From the cell containing the given text, extract its center point as (x, y) coordinate. 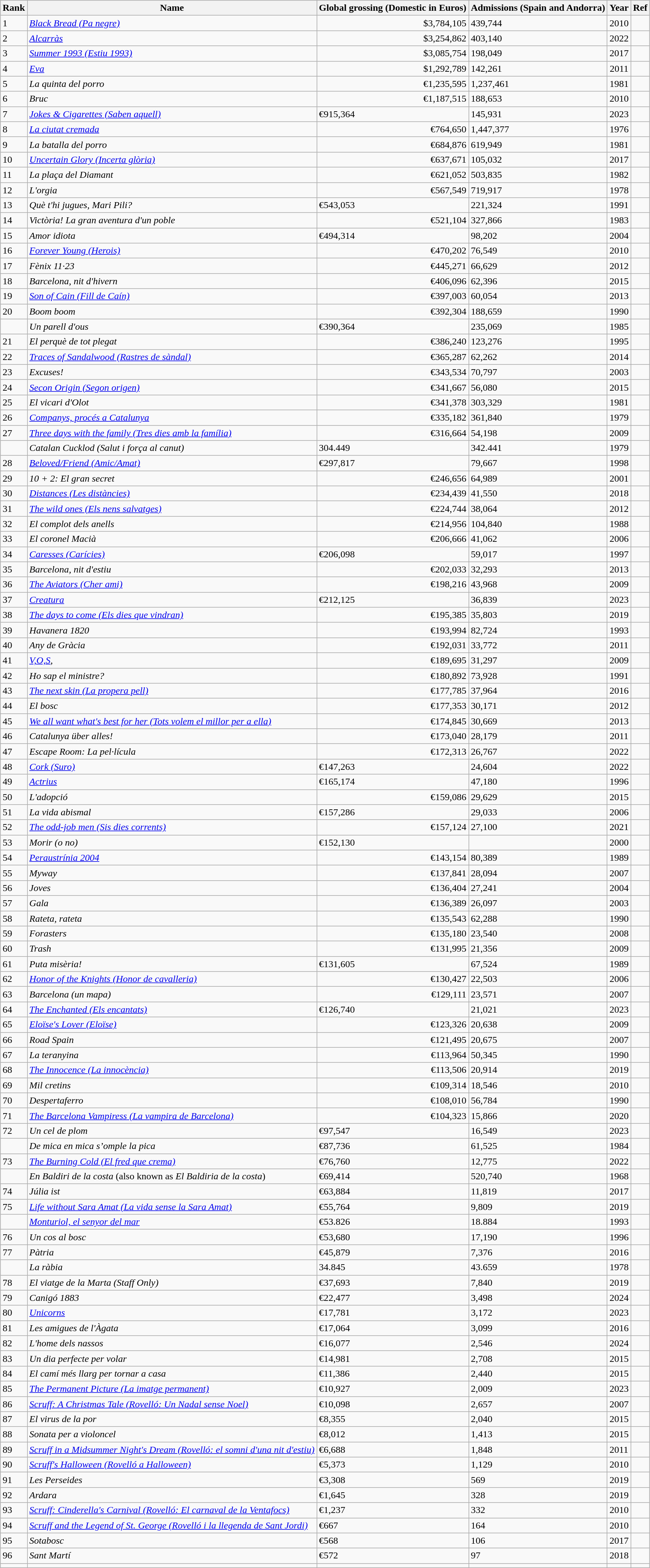
93 (14, 1510)
Les amigues de l'Àgata (172, 1328)
Scruff and the Legend of St. George (Rovelló i la llegenda de Sant Jordi) (172, 1525)
34 (14, 554)
Scruff's Halloween (Rovelló a Halloween) (172, 1465)
€684,876 (392, 144)
De mica en mica s’omple la pica (172, 1146)
188,659 (538, 311)
€37,693 (392, 1283)
91 (14, 1480)
€109,314 (392, 1085)
€365,287 (392, 357)
2,708 (538, 1358)
64,989 (538, 478)
82 (14, 1343)
The odd-job men (Sis dies corrents) (172, 827)
The wild ones (Els nens salvatges) (172, 509)
327,866 (538, 220)
95 (14, 1540)
24 (14, 387)
15,866 (538, 1116)
97 (538, 1556)
Traces of Sandalwood (Rastres de sàndal) (172, 357)
45 (14, 721)
€206,098 (392, 554)
Victòria! La gran aventura d'un poble (172, 220)
El camí més llarg per tornar a casa (172, 1373)
94 (14, 1525)
59 (14, 934)
Un dia perfecte per volar (172, 1358)
€5,373 (392, 1465)
32,293 (538, 569)
Un cos al bosc (172, 1237)
22,503 (538, 979)
Name (172, 8)
Catalunya über alles! (172, 736)
23 (14, 372)
30,669 (538, 721)
15 (14, 236)
€136,404 (392, 888)
Ref (640, 8)
The Aviators (Cher ami) (172, 584)
10 + 2: El gran secret (172, 478)
50 (14, 797)
€1,235,595 (392, 84)
€297,817 (392, 463)
18,546 (538, 1085)
The Innocence (La innocència) (172, 1070)
39 (14, 630)
26,767 (538, 752)
9,809 (538, 1207)
43,968 (538, 584)
Què t'hi jugues, Mari Pili? (172, 205)
1,447,377 (538, 129)
Life without Sara Amat (La vida sense la Sara Amat) (172, 1207)
€1,187,515 (392, 99)
Any de Gràcia (172, 645)
Puta misèria! (172, 964)
361,840 (538, 417)
€17,064 (392, 1328)
21,021 (538, 1009)
88 (14, 1434)
€131,605 (392, 964)
El vicari d'Olot (172, 402)
€202,033 (392, 569)
Uncertain Glory (Incerta glòria) (172, 159)
70,797 (538, 372)
2 (14, 38)
€343,534 (392, 372)
62,288 (538, 918)
1968 (619, 1176)
52 (14, 827)
61 (14, 964)
439,744 (538, 23)
Beloved/Friend (Amic/Amat) (172, 463)
26 (14, 417)
67,524 (538, 964)
Mil cretins (172, 1085)
L'orgia (172, 190)
Sonata per a violoncel (172, 1434)
€198,216 (392, 584)
1985 (619, 327)
19 (14, 296)
27 (14, 433)
Barcelona, nit d'hivern (172, 281)
332 (538, 1510)
1,129 (538, 1465)
Distances (Les distàncies) (172, 494)
€173,040 (392, 736)
33 (14, 539)
82,724 (538, 630)
€152,130 (392, 842)
123,276 (538, 342)
€572 (392, 1556)
Forasters (172, 934)
65 (14, 1025)
76,549 (538, 251)
56,080 (538, 387)
The Enchanted (Els encantats) (172, 1009)
70 (14, 1100)
€189,695 (392, 660)
€135,543 (392, 918)
Escape Room: La pel·lícula (172, 752)
90 (14, 1465)
28,094 (538, 873)
€386,240 (392, 342)
142,261 (538, 69)
71 (14, 1116)
86 (14, 1404)
Les Perseides (172, 1480)
98,202 (538, 236)
The days to come (Els dies que vindran) (172, 615)
2000 (619, 842)
The Permanent Picture (La imatge permanent) (172, 1389)
€17,781 (392, 1313)
€55,764 (392, 1207)
89 (14, 1450)
20,638 (538, 1025)
66,629 (538, 266)
€123,326 (392, 1025)
54,198 (538, 433)
40 (14, 645)
2014 (619, 357)
L'adopció (172, 797)
€8,355 (392, 1419)
7,840 (538, 1283)
Bruc (172, 99)
38 (14, 615)
V,O,S, (172, 660)
Forever Young (Herois) (172, 251)
La plaça del Diamant (172, 175)
64 (14, 1009)
€341,378 (392, 402)
€165,174 (392, 782)
503,835 (538, 175)
61,525 (538, 1146)
7 (14, 114)
29 (14, 478)
€445,271 (392, 266)
€397,003 (392, 296)
66 (14, 1040)
2,040 (538, 1419)
74 (14, 1192)
€1,237 (392, 1510)
$3,784,105 (392, 23)
303,329 (538, 402)
€104,323 (392, 1116)
16,549 (538, 1131)
Catalan Cucklod (Salut i força al canut) (172, 448)
79,667 (538, 463)
33,772 (538, 645)
Excuses! (172, 372)
16 (14, 251)
17,190 (538, 1237)
€174,845 (392, 721)
62 (14, 979)
€177,785 (392, 691)
Secon Origin (Segon origen) (172, 387)
Barcelona, nit d'estiu (172, 569)
23,571 (538, 994)
57 (14, 903)
€568 (392, 1540)
17 (14, 266)
€1,645 (392, 1495)
Companys, procés a Catalunya (172, 417)
1995 (619, 342)
58 (14, 918)
€121,495 (392, 1040)
23,540 (538, 934)
3,099 (538, 1328)
Pàtria (172, 1252)
67 (14, 1055)
€130,427 (392, 979)
€667 (392, 1525)
Canigó 1883 (172, 1298)
51 (14, 812)
La teranyina (172, 1055)
36 (14, 584)
2021 (619, 827)
20,914 (538, 1070)
13 (14, 205)
188,653 (538, 99)
37,964 (538, 691)
30,171 (538, 706)
€136,389 (392, 903)
€147,263 (392, 767)
60 (14, 949)
21,356 (538, 949)
29,033 (538, 812)
€637,671 (392, 159)
56,784 (538, 1100)
38,064 (538, 509)
60,054 (538, 296)
80 (14, 1313)
Fènix 11·23 (172, 266)
328 (538, 1495)
2,546 (538, 1343)
Gala (172, 903)
€8,012 (392, 1434)
26,097 (538, 903)
€113,506 (392, 1070)
53 (14, 842)
Scruff in a Midsummer Night's Dream (Rovelló: el somni d'una nit d'estiu) (172, 1450)
27,100 (538, 827)
€764,650 (392, 129)
€180,892 (392, 676)
12,775 (538, 1161)
11 (14, 175)
Joves (172, 888)
€76,760 (392, 1161)
3 (14, 53)
We all want what's best for her (Tots volem el millor per a ella) (172, 721)
92 (14, 1495)
€193,994 (392, 630)
48 (14, 767)
20 (14, 311)
29,629 (538, 797)
1976 (619, 129)
€131,995 (392, 949)
Ho sap el ministre? (172, 676)
€11,386 (392, 1373)
€915,364 (392, 114)
3,498 (538, 1298)
1 (14, 23)
€494,314 (392, 236)
77 (14, 1252)
€192,031 (392, 645)
Cork (Suro) (172, 767)
1984 (619, 1146)
32 (14, 524)
The Burning Cold (El fred que crema) (172, 1161)
Road Spain (172, 1040)
27,241 (538, 888)
10 (14, 159)
Three days with the family (Tres dies amb la família) (172, 433)
€341,667 (392, 387)
€69,414 (392, 1176)
73 (14, 1161)
50,345 (538, 1055)
31,297 (538, 660)
719,917 (538, 190)
47 (14, 752)
The Barcelona Vampiress (La vampira de Barcelona) (172, 1116)
Creatura (172, 600)
84 (14, 1373)
El coronel Macià (172, 539)
Un cel de plom (172, 1131)
62,396 (538, 281)
24,604 (538, 767)
€206,666 (392, 539)
81 (14, 1328)
€172,313 (392, 752)
62,262 (538, 357)
L'home dels nassos (172, 1343)
2001 (619, 478)
25 (14, 402)
85 (14, 1389)
5 (14, 84)
€224,744 (392, 509)
11,819 (538, 1192)
Admissions (Spain and Andorra) (538, 8)
78 (14, 1283)
20,675 (538, 1040)
79 (14, 1298)
Scruff: A Christmas Tale (Rovelló: Un Nadal sense Noel) (172, 1404)
12 (14, 190)
€234,439 (392, 494)
€10,098 (392, 1404)
€157,124 (392, 827)
Unicorns (172, 1313)
El viatge de la Marta (Staff Only) (172, 1283)
42 (14, 676)
1,848 (538, 1450)
Son of Cain (Fill de Caín) (172, 296)
34.845 (392, 1267)
164 (538, 1525)
72 (14, 1131)
9 (14, 144)
€63,884 (392, 1192)
37 (14, 600)
2008 (619, 934)
€45,879 (392, 1252)
8 (14, 129)
6 (14, 99)
€567,549 (392, 190)
18.884 (538, 1222)
Myway (172, 873)
€246,656 (392, 478)
Eloïse's Lover (Eloïse) (172, 1025)
La vida abismal (172, 812)
Jokes & Cigarettes (Saben aquell) (172, 114)
€135,180 (392, 934)
619,949 (538, 144)
Amor idiota (172, 236)
1988 (619, 524)
Caresses (Carícies) (172, 554)
€390,364 (392, 327)
La batalla del porro (172, 144)
€108,010 (392, 1100)
Year (619, 8)
€113,964 (392, 1055)
Morir (o no) (172, 842)
The next skin (La propera pell) (172, 691)
31 (14, 509)
€157,286 (392, 812)
106 (538, 1540)
55 (14, 873)
€621,052 (392, 175)
€22,477 (392, 1298)
€3,308 (392, 1480)
€129,111 (392, 994)
Black Bread (Pa negre) (172, 23)
43.659 (538, 1267)
2,657 (538, 1404)
€10,927 (392, 1389)
€406,096 (392, 281)
2,440 (538, 1373)
145,931 (538, 114)
4 (14, 69)
569 (538, 1480)
35 (14, 569)
1998 (619, 463)
€53,680 (392, 1237)
Barcelona (un mapa) (172, 994)
Eva (172, 69)
€543,053 (392, 205)
€195,385 (392, 615)
83 (14, 1358)
$1,292,789 (392, 69)
76 (14, 1237)
30 (14, 494)
La quinta del porro (172, 84)
La ciutat cremada (172, 129)
Scruff: Cinderella's Carnival (Rovelló: El carnaval de la Ventafocs) (172, 1510)
96 (14, 1556)
221,324 (538, 205)
41,550 (538, 494)
403,140 (538, 38)
€335,182 (392, 417)
80,389 (538, 858)
€316,664 (392, 433)
Trash (172, 949)
Alcarràs (172, 38)
1997 (619, 554)
68 (14, 1070)
€16,077 (392, 1343)
Havanera 1820 (172, 630)
€6,688 (392, 1450)
36,839 (538, 600)
7,376 (538, 1252)
€14,981 (392, 1358)
€53.826 (392, 1222)
75 (14, 1207)
56 (14, 888)
Summer 1993 (Estiu 1993) (172, 53)
47,180 (538, 782)
El bosc (172, 706)
198,049 (538, 53)
Actrius (172, 782)
41 (14, 660)
43 (14, 691)
73,928 (538, 676)
Sant Martí (172, 1556)
€97,547 (392, 1131)
1,237,461 (538, 84)
Global grossing (Domestic in Euros) (392, 8)
$3,254,862 (392, 38)
€126,740 (392, 1009)
54 (14, 858)
22 (14, 357)
1983 (619, 220)
18 (14, 281)
1,413 (538, 1434)
342.441 (538, 448)
El complot dels anells (172, 524)
87 (14, 1419)
El perquè de tot plegat (172, 342)
49 (14, 782)
46 (14, 736)
€159,086 (392, 797)
€214,956 (392, 524)
$3,085,754 (392, 53)
€87,736 (392, 1146)
235,069 (538, 327)
€177,353 (392, 706)
Monturiol, el senyor del mar (172, 1222)
Rateta, rateta (172, 918)
Peraustrínia 2004 (172, 858)
35,803 (538, 615)
€212,125 (392, 600)
€470,202 (392, 251)
El virus de la por (172, 1419)
3,172 (538, 1313)
520,740 (538, 1176)
Sotabosc (172, 1540)
44 (14, 706)
14 (14, 220)
€143,154 (392, 858)
28,179 (538, 736)
Júlia ist (172, 1192)
105,032 (538, 159)
La ràbia (172, 1267)
En Baldiri de la costa (also known as El Baldiria de la costa) (172, 1176)
Un parell d'ous (172, 327)
Honor of the Knights (Honor de cavalleria) (172, 979)
Ardara (172, 1495)
€521,104 (392, 220)
2,009 (538, 1389)
304.449 (392, 448)
69 (14, 1085)
104,840 (538, 524)
41,062 (538, 539)
Rank (14, 8)
Despertaferro (172, 1100)
2020 (619, 1116)
21 (14, 342)
Boom boom (172, 311)
63 (14, 994)
1982 (619, 175)
28 (14, 463)
59,017 (538, 554)
€392,304 (392, 311)
€137,841 (392, 873)
